Return [X, Y] of the center of cell containing provided text 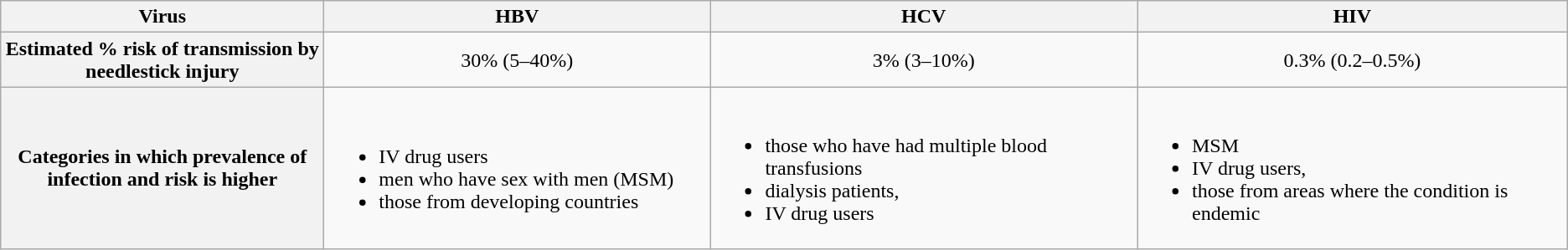
IV drug usersmen who have sex with men (MSM)those from developing countries [518, 168]
HIV [1353, 17]
30% (5–40%) [518, 60]
HCV [924, 17]
HBV [518, 17]
3% (3–10%) [924, 60]
those who have had multiple blood transfusionsdialysis patients,IV drug users [924, 168]
MSMIV drug users,those from areas where the condition is endemic [1353, 168]
Virus [162, 17]
Estimated % risk of transmission by needlestick injury [162, 60]
0.3% (0.2–0.5%) [1353, 60]
Categories in which prevalence of infection and risk is higher [162, 168]
